From the cell containing the given text, extract its center point as [X, Y] coordinate. 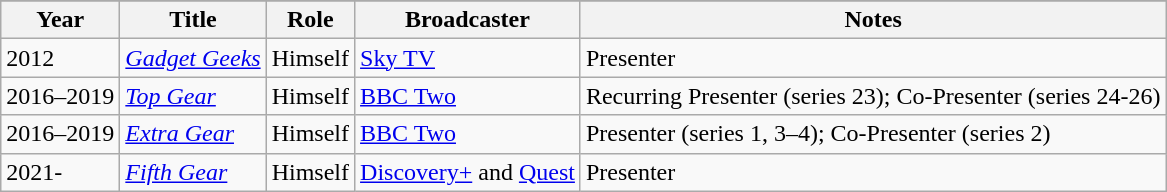
Notes [873, 20]
Role [310, 20]
Gadget Geeks [193, 58]
Sky TV [468, 58]
Fifth Gear [193, 172]
Presenter (series 1, 3–4); Co-Presenter (series 2) [873, 134]
Title [193, 20]
Year [60, 20]
2012 [60, 58]
Recurring Presenter (series 23); Co-Presenter (series 24-26) [873, 96]
Extra Gear [193, 134]
2021- [60, 172]
Discovery+ and Quest [468, 172]
Top Gear [193, 96]
Broadcaster [468, 20]
